Locate the cell with the specified text and output its [X, Y] center coordinate. 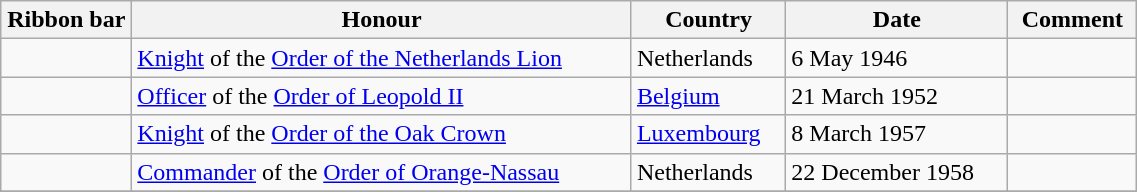
Commander of the Order of Orange-Nassau [382, 172]
Luxembourg [708, 134]
Honour [382, 20]
Belgium [708, 96]
21 March 1952 [897, 96]
6 May 1946 [897, 58]
8 March 1957 [897, 134]
Country [708, 20]
Ribbon bar [66, 20]
Comment [1072, 20]
Date [897, 20]
Officer of the Order of Leopold II [382, 96]
Knight of the Order of the Netherlands Lion [382, 58]
Knight of the Order of the Oak Crown [382, 134]
22 December 1958 [897, 172]
